For the text-containing cell, return its midpoint in [X, Y] coordinate format. 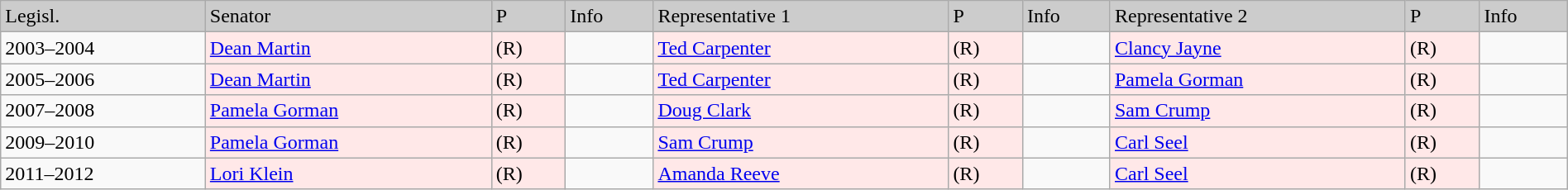
2007–2008 [103, 111]
Clancy Jayne [1257, 48]
Amanda Reeve [801, 173]
Legisl. [103, 17]
Senator [348, 17]
Doug Clark [801, 111]
Representative 2 [1257, 17]
2003–2004 [103, 48]
2009–2010 [103, 142]
2005–2006 [103, 79]
Lori Klein [348, 173]
Representative 1 [801, 17]
2011–2012 [103, 173]
